From the cell containing the given text, extract its center point as (x, y) coordinate. 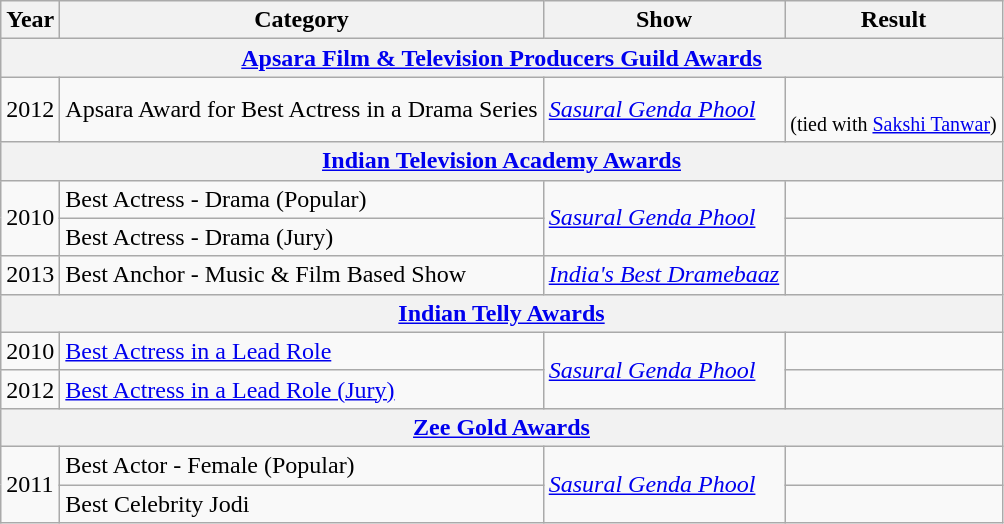
Year (30, 20)
Best Actress - Drama (Jury) (302, 237)
Best Actress in a Lead Role (302, 351)
(tied with Sakshi Tanwar) (894, 110)
India's Best Dramebaaz (664, 275)
Apsara Film & Television Producers Guild Awards (502, 58)
2013 (30, 275)
2011 (30, 484)
Best Actress - Drama (Popular) (302, 199)
Best Actor - Female (Popular) (302, 465)
Best Actress in a Lead Role (Jury) (302, 389)
Category (302, 20)
Best Celebrity Jodi (302, 503)
Indian Telly Awards (502, 313)
Best Anchor - Music & Film Based Show (302, 275)
Zee Gold Awards (502, 427)
Show (664, 20)
Apsara Award for Best Actress in a Drama Series (302, 110)
Result (894, 20)
Indian Television Academy Awards (502, 161)
